Determine the [x, y] coordinate at the center of the cell enclosing the given text.  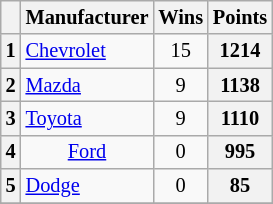
Wins [180, 17]
1110 [240, 118]
85 [240, 186]
4 [11, 152]
1214 [240, 51]
2 [11, 85]
5 [11, 186]
Chevrolet [88, 51]
15 [180, 51]
995 [240, 152]
1138 [240, 85]
Toyota [88, 118]
3 [11, 118]
Manufacturer [88, 17]
Dodge [88, 186]
Points [240, 17]
Ford [88, 152]
1 [11, 51]
Mazda [88, 85]
